Return the [x, y] coordinate for the center point of the cell that contains the specified text.  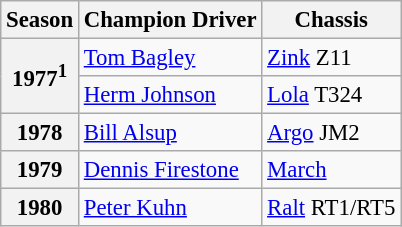
March [332, 170]
1980 [40, 208]
Zink Z11 [332, 58]
1979 [40, 170]
Peter Kuhn [170, 208]
Chassis [332, 20]
Champion Driver [170, 20]
19771 [40, 76]
Bill Alsup [170, 133]
Season [40, 20]
Ralt RT1/RT5 [332, 208]
Dennis Firestone [170, 170]
Herm Johnson [170, 95]
Argo JM2 [332, 133]
1978 [40, 133]
Tom Bagley [170, 58]
Lola T324 [332, 95]
